Search for the cell housing the specified text and yield its [x, y] center coordinate. 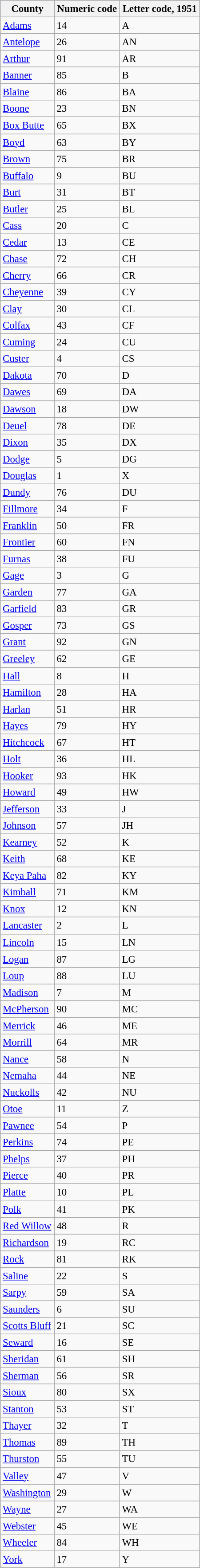
G [160, 576]
Sherman [28, 1376]
NE [160, 1076]
59 [87, 1293]
13 [87, 242]
Madison [28, 992]
Thomas [28, 1443]
79 [87, 725]
NU [160, 1093]
34 [87, 509]
32 [87, 1426]
BX [160, 125]
27 [87, 1509]
K [160, 843]
70 [87, 376]
48 [87, 1226]
HT [160, 742]
91 [87, 59]
Pierce [28, 1176]
58 [87, 1059]
Phelps [28, 1159]
Buffalo [28, 176]
AN [160, 42]
TH [160, 1443]
KN [160, 909]
Hooker [28, 776]
39 [87, 292]
DG [160, 459]
Y [160, 1559]
Keith [28, 859]
Fillmore [28, 509]
County [28, 9]
CU [160, 342]
72 [87, 259]
DA [160, 392]
PE [160, 1142]
66 [87, 275]
Boyd [28, 142]
50 [87, 525]
82 [87, 876]
GN [160, 643]
MC [160, 1009]
AR [160, 59]
85 [87, 75]
41 [87, 1209]
25 [87, 209]
C [160, 226]
Cedar [28, 242]
38 [87, 559]
Gosper [28, 626]
V [160, 1476]
SE [160, 1342]
42 [87, 1093]
90 [87, 1009]
12 [87, 909]
43 [87, 325]
Platte [28, 1192]
2 [87, 926]
GE [160, 659]
36 [87, 759]
BT [160, 192]
PK [160, 1209]
Dawes [28, 392]
Nance [28, 1059]
PL [160, 1192]
7 [87, 992]
F [160, 509]
Scotts Bluff [28, 1326]
Richardson [28, 1243]
HW [160, 792]
CH [160, 259]
54 [87, 1126]
Clay [28, 309]
HL [160, 759]
74 [87, 1142]
8 [87, 676]
62 [87, 659]
87 [87, 959]
SH [160, 1359]
31 [87, 192]
Banner [28, 75]
Kearney [28, 843]
75 [87, 159]
LN [160, 942]
Letter code, 1951 [160, 9]
Sarpy [28, 1293]
65 [87, 125]
Blaine [28, 92]
53 [87, 1409]
47 [87, 1476]
64 [87, 1043]
49 [87, 792]
Gage [28, 576]
Webster [28, 1526]
P [160, 1126]
21 [87, 1326]
KY [160, 876]
20 [87, 226]
WH [160, 1543]
Sheridan [28, 1359]
Jefferson [28, 809]
52 [87, 843]
Polk [28, 1209]
ST [160, 1409]
RC [160, 1243]
CY [160, 292]
Deuel [28, 426]
WE [160, 1526]
Holt [28, 759]
57 [87, 826]
PH [160, 1159]
BU [160, 176]
86 [87, 92]
17 [87, 1559]
Rock [28, 1259]
92 [87, 643]
Nuckolls [28, 1093]
Grant [28, 643]
A [160, 26]
BN [160, 109]
Hitchcock [28, 742]
BR [160, 159]
Howard [28, 792]
Stanton [28, 1409]
80 [87, 1392]
Otoe [28, 1109]
26 [87, 42]
Dundy [28, 492]
BA [160, 92]
19 [87, 1243]
Butler [28, 209]
Nemaha [28, 1076]
88 [87, 976]
71 [87, 892]
40 [87, 1176]
York [28, 1559]
Custer [28, 359]
68 [87, 859]
Thayer [28, 1426]
Hayes [28, 725]
77 [87, 592]
1 [87, 476]
Dodge [28, 459]
93 [87, 776]
Hamilton [28, 692]
W [160, 1493]
T [160, 1426]
DU [160, 492]
69 [87, 392]
Brown [28, 159]
HA [160, 692]
CR [160, 275]
FU [160, 559]
GR [160, 609]
45 [87, 1526]
Pawnee [28, 1126]
X [160, 476]
81 [87, 1259]
HK [160, 776]
16 [87, 1342]
Sioux [28, 1392]
DW [160, 409]
M [160, 992]
H [160, 676]
Morrill [28, 1043]
Dixon [28, 442]
LG [160, 959]
N [160, 1059]
WA [160, 1509]
Johnson [28, 826]
Red Willow [28, 1226]
BL [160, 209]
B [160, 75]
Wayne [28, 1509]
29 [87, 1493]
Arthur [28, 59]
GA [160, 592]
SU [160, 1309]
S [160, 1276]
51 [87, 709]
Hall [28, 676]
Logan [28, 959]
JH [160, 826]
CF [160, 325]
76 [87, 492]
CE [160, 242]
FN [160, 542]
Garfield [28, 609]
SA [160, 1293]
46 [87, 1026]
Saunders [28, 1309]
11 [87, 1109]
63 [87, 142]
Cuming [28, 342]
CS [160, 359]
Cherry [28, 275]
6 [87, 1309]
Dawson [28, 409]
HY [160, 725]
ME [160, 1026]
23 [87, 109]
L [160, 926]
84 [87, 1543]
Douglas [28, 476]
Box Butte [28, 125]
Antelope [28, 42]
Lincoln [28, 942]
Cass [28, 226]
Greeley [28, 659]
Keya Paha [28, 876]
SR [160, 1376]
Saline [28, 1276]
SC [160, 1326]
15 [87, 942]
Chase [28, 259]
BY [160, 142]
TU [160, 1459]
Z [160, 1109]
Perkins [28, 1142]
Seward [28, 1342]
KE [160, 859]
GS [160, 626]
D [160, 376]
Garden [28, 592]
HR [160, 709]
24 [87, 342]
Thurston [28, 1459]
DE [160, 426]
61 [87, 1359]
Numeric code [87, 9]
60 [87, 542]
McPherson [28, 1009]
FR [160, 525]
SX [160, 1392]
Valley [28, 1476]
67 [87, 742]
Frontier [28, 542]
Knox [28, 909]
35 [87, 442]
Merrick [28, 1026]
10 [87, 1192]
4 [87, 359]
55 [87, 1459]
22 [87, 1276]
Harlan [28, 709]
5 [87, 459]
33 [87, 809]
73 [87, 626]
MR [160, 1043]
Boone [28, 109]
78 [87, 426]
Franklin [28, 525]
Dakota [28, 376]
14 [87, 26]
DX [160, 442]
Cheyenne [28, 292]
Furnas [28, 559]
3 [87, 576]
PR [160, 1176]
28 [87, 692]
83 [87, 609]
LU [160, 976]
18 [87, 409]
30 [87, 309]
KM [160, 892]
J [160, 809]
Lancaster [28, 926]
R [160, 1226]
37 [87, 1159]
Kimball [28, 892]
Burt [28, 192]
Colfax [28, 325]
CL [160, 309]
44 [87, 1076]
Wheeler [28, 1543]
56 [87, 1376]
RK [160, 1259]
Adams [28, 26]
89 [87, 1443]
Loup [28, 976]
9 [87, 176]
Washington [28, 1493]
